Detect which cell encompasses the target text, then output its [X, Y] center coordinate. 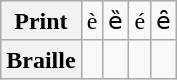
ȅ [116, 21]
é [140, 21]
è [92, 21]
Braille [41, 59]
Print [41, 21]
ȇ [164, 21]
